Locate the cell with the specified text and output its [x, y] center coordinate. 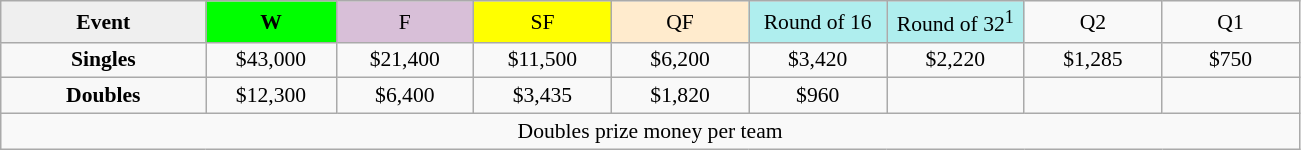
Round of 321 [955, 22]
$6,400 [405, 96]
F [405, 22]
Q1 [1231, 22]
$960 [818, 96]
Q2 [1093, 22]
Doubles [104, 96]
SF [543, 22]
QF [680, 22]
$6,200 [680, 60]
Round of 16 [818, 22]
Event [104, 22]
Singles [104, 60]
W [271, 22]
$2,220 [955, 60]
Doubles prize money per team [650, 132]
$11,500 [543, 60]
$1,285 [1093, 60]
$3,435 [543, 96]
$1,820 [680, 96]
$3,420 [818, 60]
$43,000 [271, 60]
$750 [1231, 60]
$12,300 [271, 96]
$21,400 [405, 60]
